Return the [x, y] coordinate for the center point of the cell that contains the specified text.  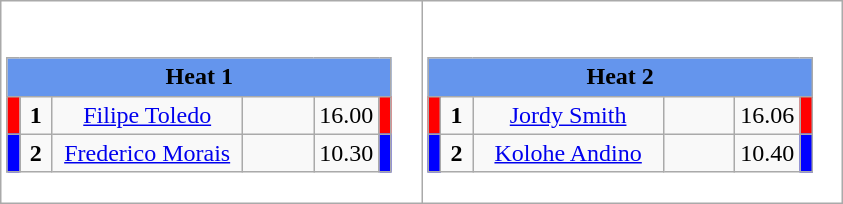
Heat 1 [199, 77]
Heat 2 [620, 77]
Jordy Smith [568, 115]
10.40 [768, 153]
Filipe Toledo [148, 115]
Heat 2 1 Jordy Smith 16.06 2 Kolohe Andino 10.40 [632, 102]
Heat 1 1 Filipe Toledo 16.00 2 Frederico Morais 10.30 [212, 102]
10.30 [346, 153]
16.00 [346, 115]
Kolohe Andino [568, 153]
16.06 [768, 115]
Frederico Morais [148, 153]
